Find where the given text appears and provide that cell's center as (X, Y) coordinate. 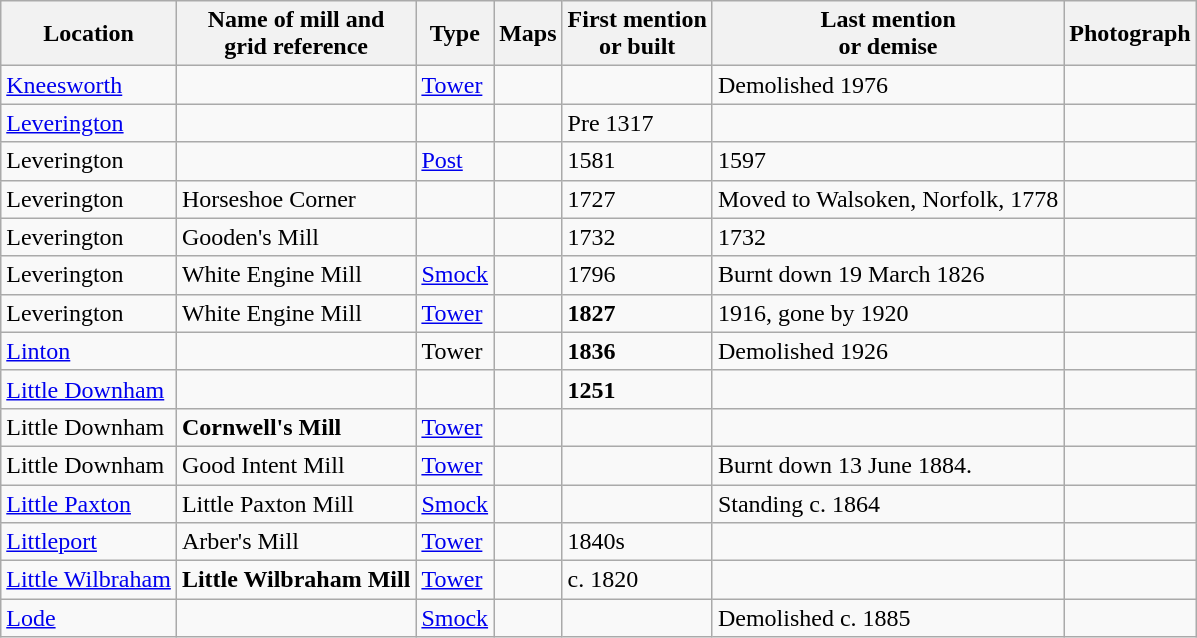
Pre 1317 (637, 123)
1916, gone by 1920 (888, 313)
Little Wilbraham Mill (296, 580)
1836 (637, 351)
Gooden's Mill (296, 237)
Maps (528, 34)
Burnt down 19 March 1826 (888, 275)
Burnt down 13 June 1884. (888, 465)
Name of mill andgrid reference (296, 34)
Photograph (1130, 34)
Location (89, 34)
Little Wilbraham (89, 580)
Little Paxton (89, 503)
First mentionor built (637, 34)
Arber's Mill (296, 542)
Type (455, 34)
Demolished 1926 (888, 351)
Linton (89, 351)
1827 (637, 313)
Good Intent Mill (296, 465)
Lode (89, 618)
c. 1820 (637, 580)
1796 (637, 275)
1727 (637, 199)
Post (455, 161)
Demolished 1976 (888, 85)
Little Paxton Mill (296, 503)
1597 (888, 161)
1581 (637, 161)
Last mention or demise (888, 34)
Cornwell's Mill (296, 427)
Demolished c. 1885 (888, 618)
1840s (637, 542)
Horseshoe Corner (296, 199)
Littleport (89, 542)
1251 (637, 389)
Kneesworth (89, 85)
Moved to Walsoken, Norfolk, 1778 (888, 199)
Standing c. 1864 (888, 503)
